Find where the given text appears and provide that cell's center as (x, y) coordinate. 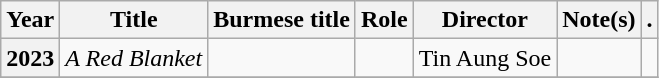
Role (384, 20)
Tin Aung Soe (485, 58)
. (650, 20)
Burmese title (282, 20)
Director (485, 20)
2023 (30, 58)
Year (30, 20)
Note(s) (599, 20)
Title (134, 20)
A Red Blanket (134, 58)
